Extract the [x, y] coordinate from the center of the cell holding the provided text.  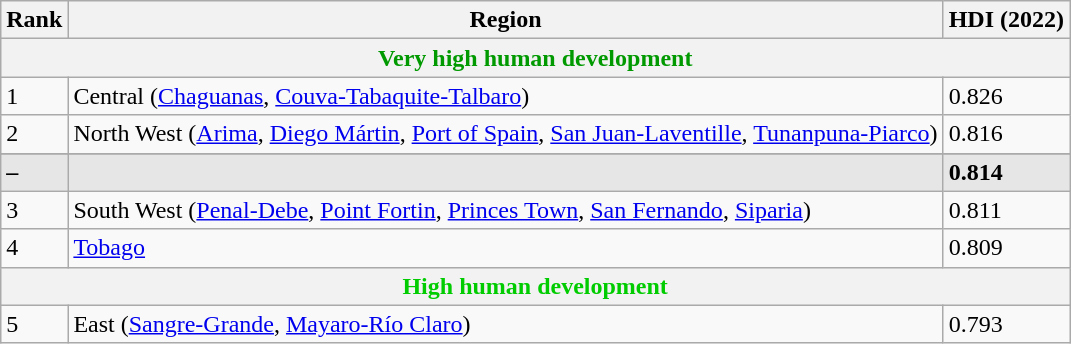
East (Sangre-Grande, Mayaro-Río Claro) [506, 324]
North West (Arima, Diego Mártin, Port of Spain, San Juan-Laventille, Tunanpuna-Piarco) [506, 134]
3 [34, 210]
HDI (2022) [1006, 20]
5 [34, 324]
High human development [536, 286]
Very high human development [536, 58]
0.816 [1006, 134]
0.814 [1006, 172]
South West (Penal-Debe, Point Fortin, Princes Town, San Fernando, Siparia) [506, 210]
Central (Chaguanas, Couva-Tabaquite-Talbaro) [506, 96]
4 [34, 248]
0.793 [1006, 324]
Rank [34, 20]
0.809 [1006, 248]
0.826 [1006, 96]
– [34, 172]
2 [34, 134]
1 [34, 96]
Tobago [506, 248]
0.811 [1006, 210]
Region [506, 20]
